Capture the cell that displays the provided text and extract its [x, y] central coordinate. 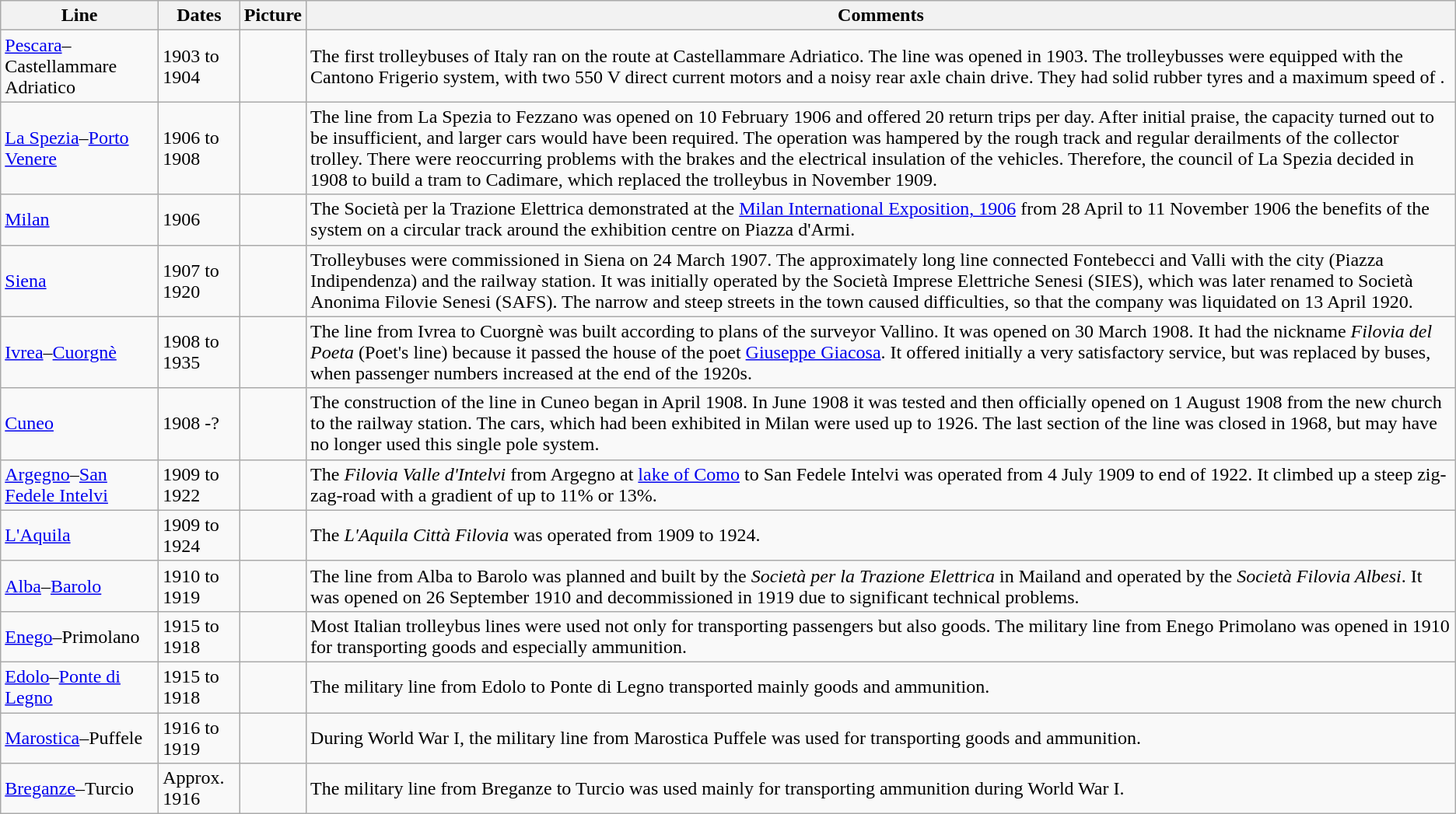
1910 to 1919 [199, 586]
Pescara–Castellammare Adriatico [79, 66]
Argegno–San Fedele Intelvi [79, 485]
1903 to 1904 [199, 66]
Dates [199, 16]
The military line from Edolo to Ponte di Legno transported mainly goods and ammunition. [881, 687]
Marostica–Puffele [79, 737]
Alba–Barolo [79, 586]
1907 to 1920 [199, 281]
Edolo–Ponte di Legno [79, 687]
Approx. 1916 [199, 788]
1909 to 1922 [199, 485]
Picture [272, 16]
The military line from Breganze to Turcio was used mainly for transporting ammunition during World War I. [881, 788]
During World War I, the military line from Marostica Puffele was used for transporting goods and ammunition. [881, 737]
Cuneo [79, 424]
1908 -? [199, 424]
The L'Aquila Città Filovia was operated from 1909 to 1924. [881, 535]
1908 to 1935 [199, 352]
Milan [79, 219]
Enego–Primolano [79, 636]
Comments [881, 16]
Ivrea–Cuorgnè [79, 352]
Breganze–Turcio [79, 788]
La Spezia–Porto Venere [79, 148]
L'Aquila [79, 535]
1916 to 1919 [199, 737]
Siena [79, 281]
1906 [199, 219]
1906 to 1908 [199, 148]
Line [79, 16]
1909 to 1924 [199, 535]
